From the cell containing the given text, extract its center point as [x, y] coordinate. 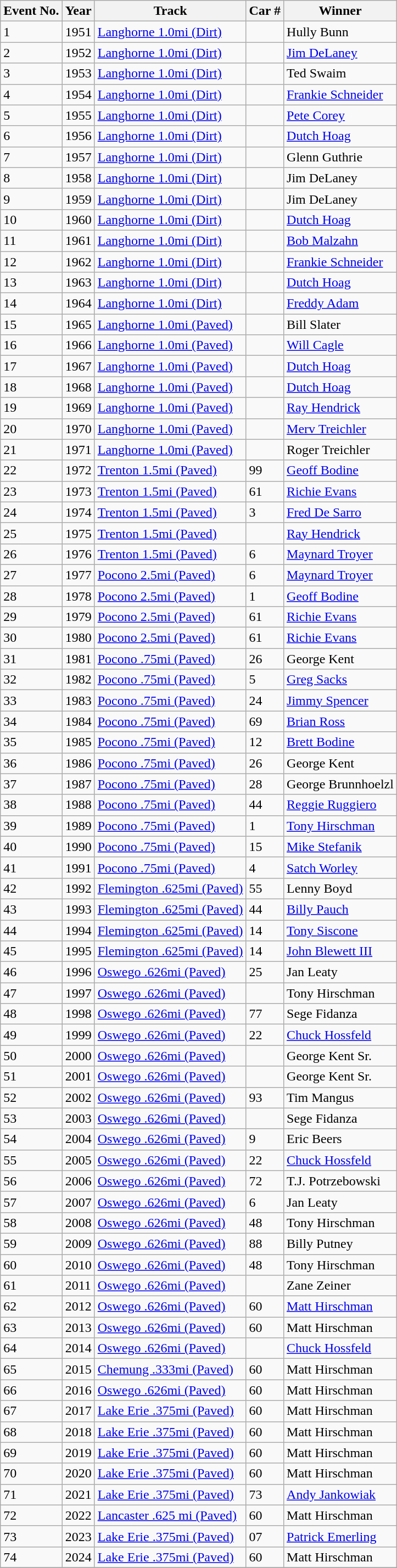
74 [31, 1557]
37 [31, 784]
7 [31, 157]
Reggie Ruggiero [340, 805]
2003 [78, 1118]
56 [31, 1181]
Lancaster .625 mi (Paved) [170, 1515]
1960 [78, 220]
1986 [78, 763]
1992 [78, 888]
67 [31, 1411]
1990 [78, 847]
1981 [78, 659]
54 [31, 1139]
Roger Treichler [340, 450]
1978 [78, 596]
Satch Worley [340, 867]
1997 [78, 993]
Freddy Adam [340, 304]
1980 [78, 638]
1952 [78, 53]
42 [31, 888]
30 [31, 638]
2006 [78, 1181]
07 [265, 1536]
1968 [78, 387]
1988 [78, 805]
66 [31, 1390]
Track [170, 11]
59 [31, 1244]
Brian Ross [340, 721]
1951 [78, 32]
1963 [78, 283]
Zane Zeiner [340, 1286]
1955 [78, 115]
2004 [78, 1139]
36 [31, 763]
1966 [78, 345]
53 [31, 1118]
65 [31, 1369]
10 [31, 220]
1982 [78, 680]
77 [265, 1014]
70 [31, 1474]
38 [31, 805]
Brett Bodine [340, 742]
Merv Treichler [340, 429]
1967 [78, 366]
1989 [78, 826]
T.J. Potrzebowski [340, 1181]
71 [31, 1494]
Glenn Guthrie [340, 157]
2000 [78, 1056]
1991 [78, 867]
2016 [78, 1390]
Fred De Sarro [340, 512]
63 [31, 1328]
Winner [340, 11]
Hully Bunn [340, 32]
2020 [78, 1474]
1965 [78, 324]
41 [31, 867]
1958 [78, 178]
39 [31, 826]
19 [31, 408]
21 [31, 450]
50 [31, 1056]
Tony Siscone [340, 931]
58 [31, 1223]
2009 [78, 1244]
8 [31, 178]
33 [31, 701]
Ted Swaim [340, 74]
20 [31, 429]
1962 [78, 262]
2008 [78, 1223]
2001 [78, 1077]
45 [31, 951]
1996 [78, 972]
27 [31, 575]
68 [31, 1432]
2021 [78, 1494]
Chemung .333mi (Paved) [170, 1369]
2010 [78, 1264]
1964 [78, 304]
23 [31, 491]
1983 [78, 701]
Will Cagle [340, 345]
Event No. [31, 11]
2011 [78, 1286]
1972 [78, 471]
46 [31, 972]
1956 [78, 136]
1953 [78, 74]
2 [31, 53]
Eric Beers [340, 1139]
1976 [78, 554]
1987 [78, 784]
1993 [78, 909]
88 [265, 1244]
34 [31, 721]
99 [265, 471]
93 [265, 1097]
11 [31, 240]
Tim Mangus [340, 1097]
49 [31, 1035]
1999 [78, 1035]
51 [31, 1077]
George Brunnhoelzl [340, 784]
1969 [78, 408]
1998 [78, 1014]
2014 [78, 1348]
Lenny Boyd [340, 888]
2019 [78, 1453]
29 [31, 617]
Car # [265, 11]
Jimmy Spencer [340, 701]
Mike Stefanik [340, 847]
Billy Putney [340, 1244]
Andy Jankowiak [340, 1494]
1959 [78, 199]
2017 [78, 1411]
Bob Malzahn [340, 240]
62 [31, 1307]
35 [31, 742]
1961 [78, 240]
47 [31, 993]
1974 [78, 512]
Billy Pauch [340, 909]
32 [31, 680]
18 [31, 387]
1984 [78, 721]
1970 [78, 429]
Greg Sacks [340, 680]
2012 [78, 1307]
1977 [78, 575]
2022 [78, 1515]
52 [31, 1097]
2002 [78, 1097]
2007 [78, 1202]
17 [31, 366]
John Blewett III [340, 951]
1994 [78, 931]
1954 [78, 94]
2005 [78, 1160]
13 [31, 283]
Year [78, 11]
Bill Slater [340, 324]
57 [31, 1202]
2024 [78, 1557]
1973 [78, 491]
2013 [78, 1328]
43 [31, 909]
40 [31, 847]
1985 [78, 742]
1975 [78, 533]
1971 [78, 450]
2023 [78, 1536]
1957 [78, 157]
31 [31, 659]
1995 [78, 951]
2018 [78, 1432]
16 [31, 345]
Pete Corey [340, 115]
Patrick Emerling [340, 1536]
1979 [78, 617]
2015 [78, 1369]
64 [31, 1348]
